From the cell containing the given text, extract its center point as (X, Y) coordinate. 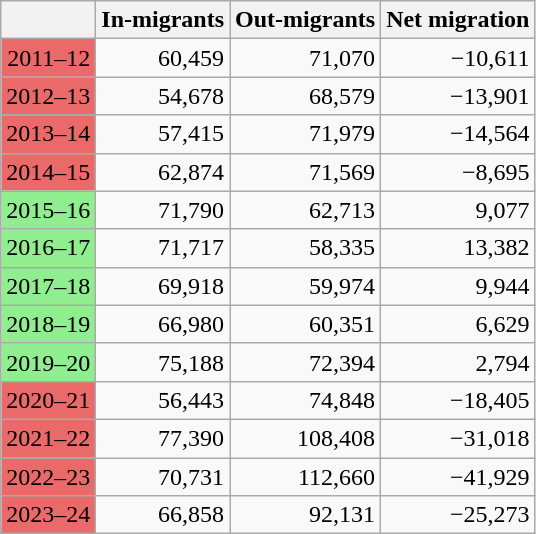
9,077 (458, 210)
2016–17 (48, 248)
92,131 (306, 515)
60,459 (163, 58)
71,070 (306, 58)
2022–23 (48, 477)
71,717 (163, 248)
2011–12 (48, 58)
108,408 (306, 438)
−31,018 (458, 438)
71,790 (163, 210)
2015–16 (48, 210)
2020–21 (48, 400)
62,874 (163, 172)
2018–19 (48, 324)
54,678 (163, 96)
−41,929 (458, 477)
Net migration (458, 20)
75,188 (163, 362)
13,382 (458, 248)
−8,695 (458, 172)
6,629 (458, 324)
57,415 (163, 134)
71,979 (306, 134)
62,713 (306, 210)
60,351 (306, 324)
70,731 (163, 477)
66,980 (163, 324)
112,660 (306, 477)
72,394 (306, 362)
2014–15 (48, 172)
2012–13 (48, 96)
56,443 (163, 400)
−14,564 (458, 134)
2,794 (458, 362)
−18,405 (458, 400)
Out-migrants (306, 20)
In-migrants (163, 20)
−10,611 (458, 58)
71,569 (306, 172)
77,390 (163, 438)
2013–14 (48, 134)
2021–22 (48, 438)
59,974 (306, 286)
2017–18 (48, 286)
−25,273 (458, 515)
9,944 (458, 286)
74,848 (306, 400)
58,335 (306, 248)
66,858 (163, 515)
−13,901 (458, 96)
68,579 (306, 96)
2023–24 (48, 515)
2019–20 (48, 362)
69,918 (163, 286)
